Determine the (X, Y) coordinate at the center of the cell enclosing the given text.  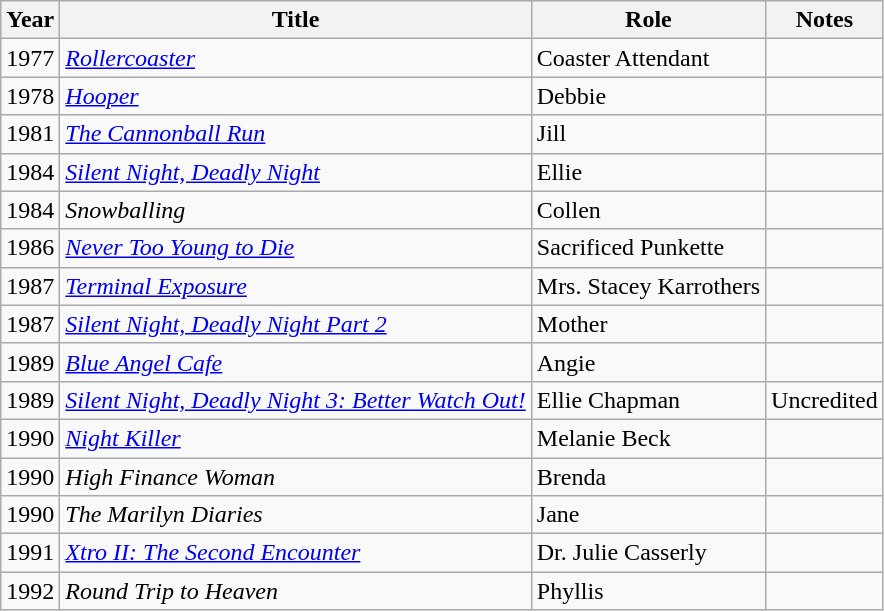
Title (296, 20)
Silent Night, Deadly Night 3: Better Watch Out! (296, 400)
Mother (648, 324)
Angie (648, 362)
The Marilyn Diaries (296, 515)
Brenda (648, 477)
Snowballing (296, 210)
Terminal Exposure (296, 286)
Silent Night, Deadly Night Part 2 (296, 324)
Collen (648, 210)
Coaster Attendant (648, 58)
Year (30, 20)
Melanie Beck (648, 438)
Dr. Julie Casserly (648, 553)
Sacrificed Punkette (648, 248)
Blue Angel Cafe (296, 362)
High Finance Woman (296, 477)
Uncredited (825, 400)
Mrs. Stacey Karrothers (648, 286)
Ellie (648, 172)
Hooper (296, 96)
Ellie Chapman (648, 400)
1981 (30, 134)
Debbie (648, 96)
Jane (648, 515)
1992 (30, 591)
1991 (30, 553)
Never Too Young to Die (296, 248)
Rollercoaster (296, 58)
Night Killer (296, 438)
Round Trip to Heaven (296, 591)
Silent Night, Deadly Night (296, 172)
1978 (30, 96)
The Cannonball Run (296, 134)
Notes (825, 20)
1986 (30, 248)
Role (648, 20)
Jill (648, 134)
Phyllis (648, 591)
Xtro II: The Second Encounter (296, 553)
1977 (30, 58)
